Find where the given text appears and provide that cell's center as (X, Y) coordinate. 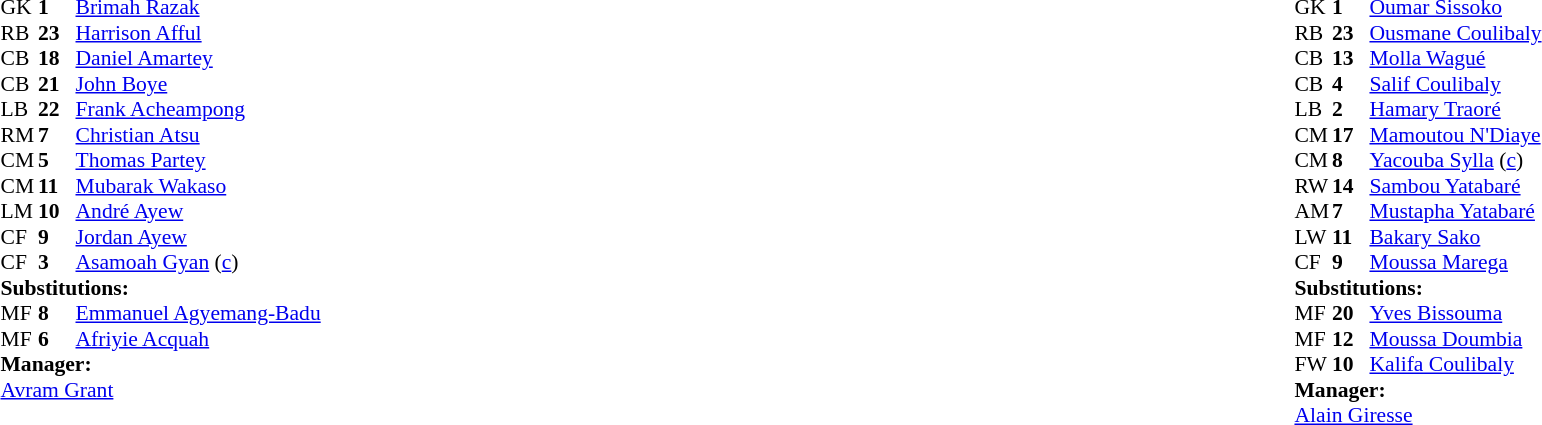
Daniel Amartey (198, 59)
Avram Grant (160, 390)
John Boye (198, 84)
Bakary Sako (1455, 237)
20 (1351, 313)
Mamoutou N'Diaye (1455, 135)
Kalifa Coulibaly (1455, 365)
Emmanuel Agyemang-Badu (198, 313)
Thomas Partey (198, 161)
Moussa Marega (1455, 263)
13 (1351, 59)
Moussa Doumbia (1455, 339)
4 (1351, 84)
Christian Atsu (198, 135)
Yves Bissouma (1455, 313)
Mubarak Wakaso (198, 186)
André Ayew (198, 211)
3 (57, 263)
18 (57, 59)
22 (57, 109)
17 (1351, 135)
5 (57, 161)
Afriyie Acquah (198, 339)
Yacouba Sylla (c) (1455, 161)
AM (1313, 211)
LM (19, 211)
Sambou Yatabaré (1455, 186)
RW (1313, 186)
14 (1351, 186)
Harrison Afful (198, 33)
6 (57, 339)
Salif Coulibaly (1455, 84)
FW (1313, 365)
Ousmane Coulibaly (1455, 33)
Frank Acheampong (198, 109)
Mustapha Yatabaré (1455, 211)
12 (1351, 339)
Molla Wagué (1455, 59)
Asamoah Gyan (c) (198, 263)
LW (1313, 237)
RM (19, 135)
Hamary Traoré (1455, 109)
21 (57, 84)
2 (1351, 109)
Jordan Ayew (198, 237)
